From the cell containing the given text, extract its center point as (x, y) coordinate. 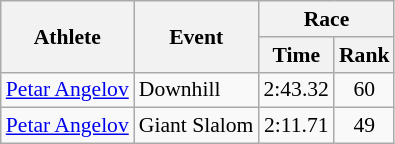
2:43.32 (296, 90)
Race (326, 19)
Event (196, 36)
60 (364, 90)
Rank (364, 55)
Giant Slalom (196, 126)
Athlete (68, 36)
Time (296, 55)
Downhill (196, 90)
49 (364, 126)
2:11.71 (296, 126)
